Capture the cell that displays the provided text and extract its [x, y] central coordinate. 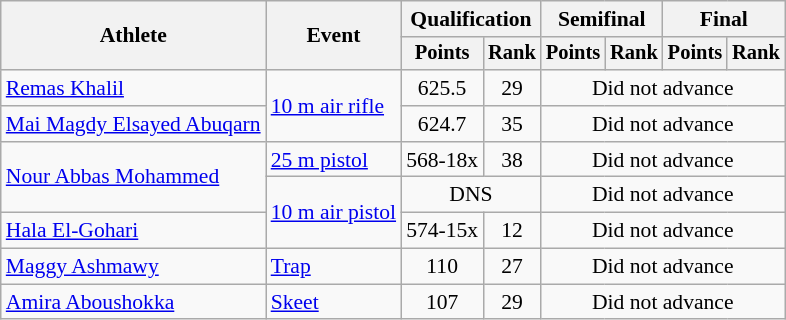
Trap [334, 267]
568-18x [442, 160]
Semifinal [602, 19]
624.7 [442, 124]
107 [442, 302]
Qualification [471, 19]
Amira Aboushokka [134, 302]
25 m pistol [334, 160]
Final [724, 19]
Event [334, 36]
DNS [471, 195]
38 [512, 160]
Mai Magdy Elsayed Abuqarn [134, 124]
Athlete [134, 36]
574-15x [442, 231]
35 [512, 124]
625.5 [442, 88]
Skeet [334, 302]
12 [512, 231]
Maggy Ashmawy [134, 267]
10 m air rifle [334, 106]
Remas Khalil [134, 88]
Nour Abbas Mohammed [134, 178]
10 m air pistol [334, 212]
110 [442, 267]
Hala El-Gohari [134, 231]
27 [512, 267]
